Identify which cell holds the provided text, then report its [x, y] central coordinate. 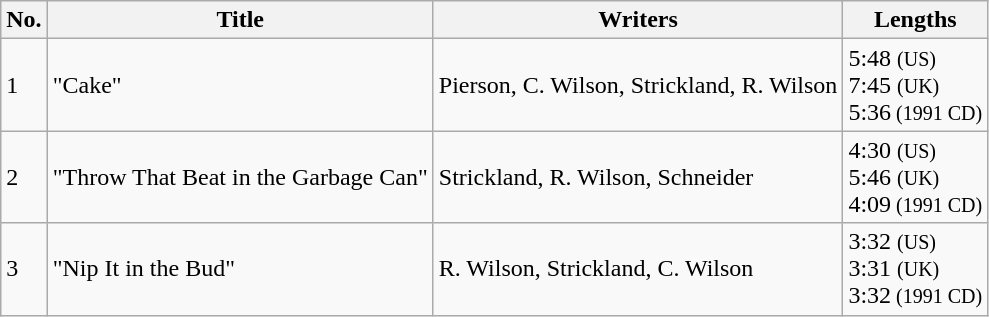
Title [240, 20]
3 [24, 269]
Writers [638, 20]
4:30 (US)5:46 (UK)4:09 (1991 CD) [916, 177]
"Throw That Beat in the Garbage Can" [240, 177]
1 [24, 85]
Strickland, R. Wilson, Schneider [638, 177]
No. [24, 20]
2 [24, 177]
R. Wilson, Strickland, C. Wilson [638, 269]
Pierson, C. Wilson, Strickland, R. Wilson [638, 85]
5:48 (US)7:45 (UK)5:36 (1991 CD) [916, 85]
Lengths [916, 20]
"Cake" [240, 85]
3:32 (US)3:31 (UK)3:32 (1991 CD) [916, 269]
"Nip It in the Bud" [240, 269]
